Provide the (x, y) coordinate of the cell's center where the given text is located.  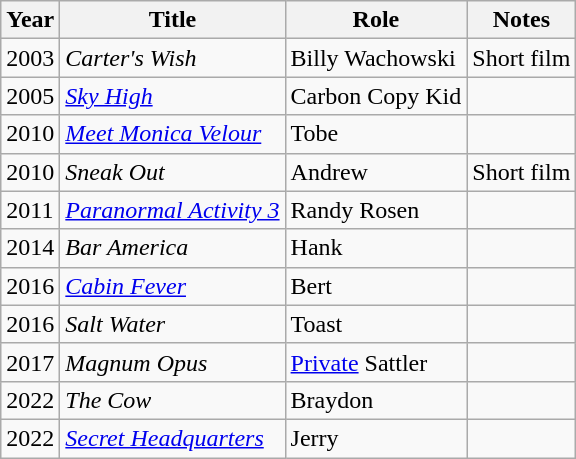
Meet Monica Velour (172, 134)
Andrew (376, 172)
Notes (522, 20)
2003 (30, 58)
Randy Rosen (376, 210)
Sky High (172, 96)
Private Sattler (376, 362)
Carbon Copy Kid (376, 96)
Role (376, 20)
Salt Water (172, 324)
Jerry (376, 438)
Cabin Fever (172, 286)
Year (30, 20)
Paranormal Activity 3 (172, 210)
2014 (30, 248)
Braydon (376, 400)
Toast (376, 324)
2005 (30, 96)
Sneak Out (172, 172)
Hank (376, 248)
Magnum Opus (172, 362)
Billy Wachowski (376, 58)
Bert (376, 286)
Carter's Wish (172, 58)
2011 (30, 210)
Title (172, 20)
Secret Headquarters (172, 438)
2017 (30, 362)
Bar America (172, 248)
The Cow (172, 400)
Tobe (376, 134)
